Find where the given text appears and provide that cell's center as [X, Y] coordinate. 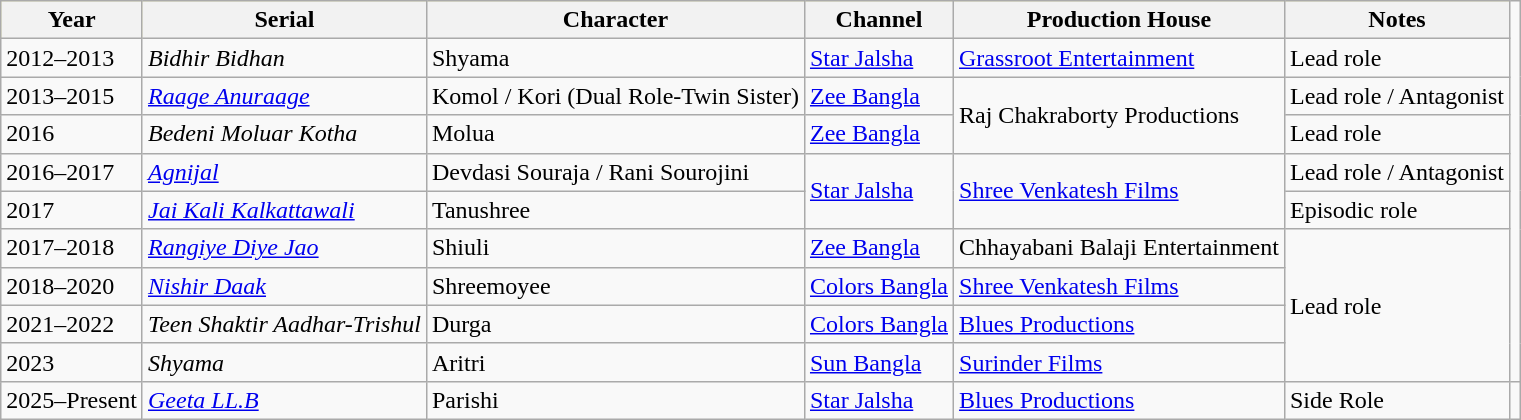
2016–2017 [72, 172]
Geeta LL.B [284, 400]
Aritri [615, 362]
Bidhir Bidhan [284, 58]
Shiuli [615, 248]
Production House [1120, 20]
2017–2018 [72, 248]
Agnijal [284, 172]
Devdasi Souraja / Rani Sourojini [615, 172]
2017 [72, 210]
Durga [615, 324]
Shreemoyee [615, 286]
2021–2022 [72, 324]
Channel [878, 20]
2023 [72, 362]
Side Role [1396, 400]
Rangiye Diye Jao [284, 248]
Grassroot Entertainment [1120, 58]
Bedeni Moluar Kotha [284, 134]
Nishir Daak [284, 286]
Serial [284, 20]
Sun Bangla [878, 362]
Raage Anuraage [284, 96]
2016 [72, 134]
2013–2015 [72, 96]
2012–2013 [72, 58]
Year [72, 20]
2025–Present [72, 400]
2018–2020 [72, 286]
Notes [1396, 20]
Surinder Films [1120, 362]
Molua [615, 134]
Chhayabani Balaji Entertainment [1120, 248]
Jai Kali Kalkattawali [284, 210]
Tanushree [615, 210]
Teen Shaktir Aadhar-Trishul [284, 324]
Parishi [615, 400]
Komol / Kori (Dual Role-Twin Sister) [615, 96]
Raj Chakraborty Productions [1120, 115]
Episodic role [1396, 210]
Character [615, 20]
